Capture the cell that displays the provided text and extract its (x, y) central coordinate. 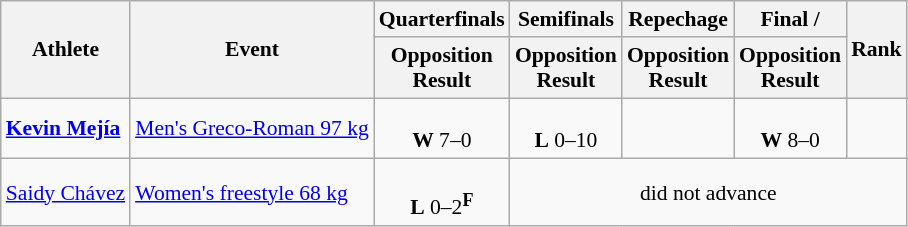
Saidy Chávez (66, 192)
Final / (790, 19)
Quarterfinals (442, 19)
did not advance (708, 192)
Semifinals (566, 19)
Repechage (678, 19)
Men's Greco-Roman 97 kg (252, 128)
Athlete (66, 50)
L 0–2F (442, 192)
Women's freestyle 68 kg (252, 192)
W 8–0 (790, 128)
L 0–10 (566, 128)
Rank (876, 50)
Event (252, 50)
W 7–0 (442, 128)
Kevin Mejía (66, 128)
